Find where the given text appears and provide that cell's center as (X, Y) coordinate. 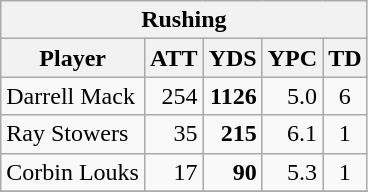
YPC (292, 58)
ATT (174, 58)
215 (232, 134)
Darrell Mack (73, 96)
1126 (232, 96)
Ray Stowers (73, 134)
35 (174, 134)
90 (232, 172)
Player (73, 58)
5.0 (292, 96)
Corbin Louks (73, 172)
YDS (232, 58)
5.3 (292, 172)
6 (345, 96)
6.1 (292, 134)
TD (345, 58)
254 (174, 96)
17 (174, 172)
Rushing (184, 20)
